Determine the [X, Y] coordinate at the center of the cell enclosing the given text.  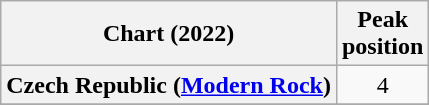
Chart (2022) [169, 34]
4 [382, 85]
Czech Republic (Modern Rock) [169, 85]
Peakposition [382, 34]
